Extract the (x, y) coordinate from the center of the cell holding the provided text.  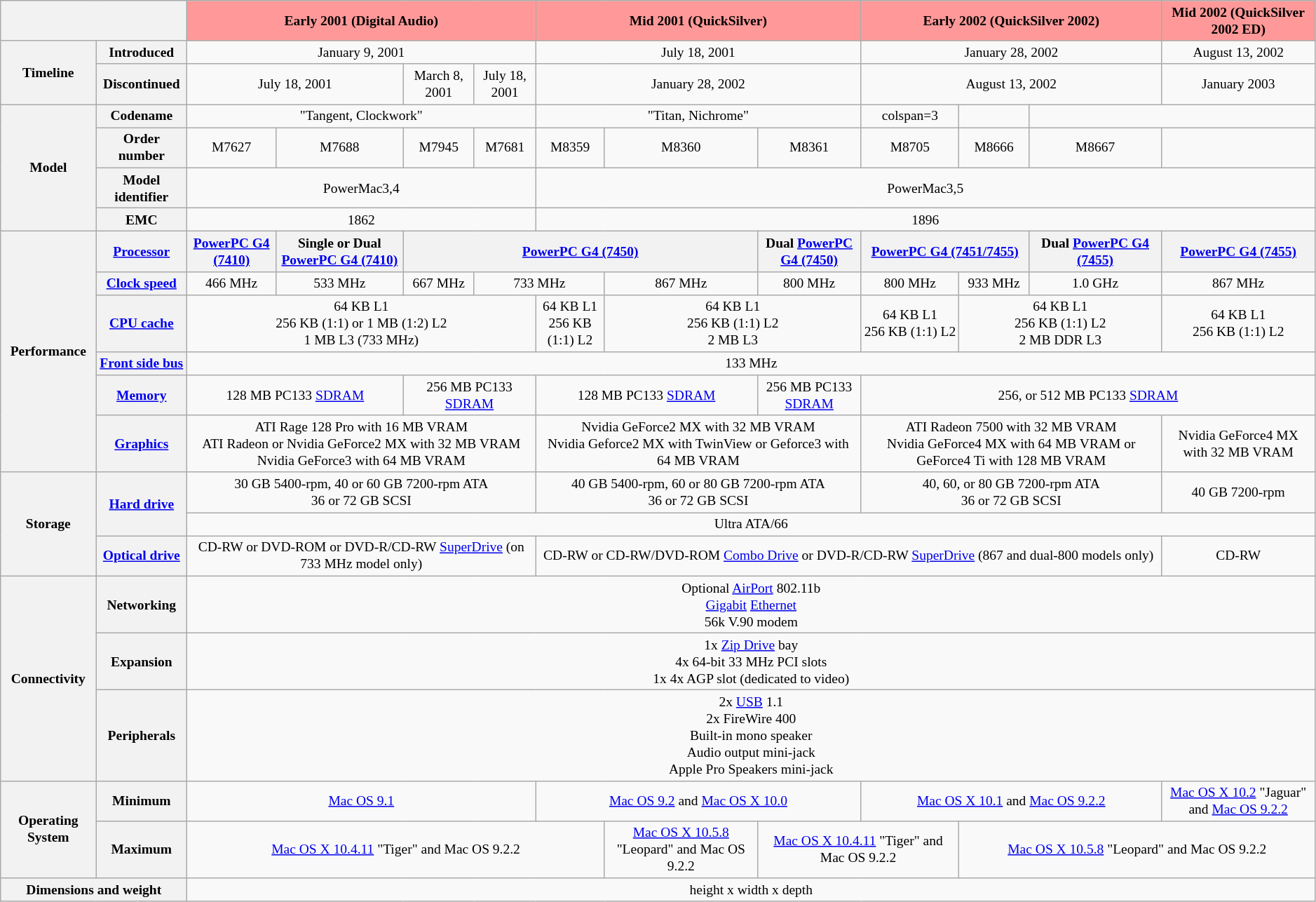
M8705 (910, 147)
Ultra ATA/66 (752, 525)
Graphics (142, 443)
Dimensions and weight (94, 889)
Mid 2002 (QuickSilver 2002 ED) (1238, 21)
PowerPC G4 (7410) (231, 251)
M8359 (571, 147)
M8666 (994, 147)
Timeline (48, 73)
Order number (142, 147)
667 MHz (439, 283)
Mac OS 9.1 (362, 801)
CD-RW or DVD-ROM or DVD-R/CD-RW SuperDrive (on 733 MHz model only) (362, 556)
64 KB L1256 KB (1:1) L22 MB L3 (733, 323)
533 MHz (340, 283)
Mac OS X 10.1 and Mac OS 9.2.2 (1011, 801)
Front side bus (142, 363)
PowerPC G4 (7451/7455) (945, 251)
40 GB 7200-rpm (1238, 492)
Storage (48, 524)
Peripherals (142, 735)
CD-RW or CD-RW/DVD-ROM Combo Drive or DVD-R/CD-RW SuperDrive (867 and dual-800 models only) (848, 556)
466 MHz (231, 283)
Codename (142, 116)
PowerPC G4 (7450) (581, 251)
Optical drive (142, 556)
933 MHz (994, 283)
Mac OS X 10.2 "Jaguar" and Mac OS 9.2.2 (1238, 801)
March 8, 2001 (439, 84)
Expansion (142, 662)
Processor (142, 251)
40, 60, or 80 GB 7200-rpm ATA36 or 72 GB SCSI (1011, 492)
Connectivity (48, 678)
Networking (142, 605)
133 MHz (752, 363)
30 GB 5400-rpm, 40 or 60 GB 7200-rpm ATA36 or 72 GB SCSI (362, 492)
Dual PowerPC G4 (7450) (809, 251)
January 2003 (1238, 84)
40 GB 5400-rpm, 60 or 80 GB 7200-rpm ATA36 or 72 GB SCSI (698, 492)
PowerPC G4 (7455) (1238, 251)
CD-RW (1238, 556)
M7945 (439, 147)
Single or Dual PowerPC G4 (7410) (340, 251)
CPU cache (142, 323)
256, or 512 MB PC133 SDRAM (1088, 396)
733 MHz (539, 283)
Minimum (142, 801)
Early 2001 (Digital Audio) (362, 21)
EMC (142, 219)
Clock speed (142, 283)
M8667 (1095, 147)
Early 2002 (QuickSilver 2002) (1011, 21)
Mid 2001 (QuickSilver) (698, 21)
Discontinued (142, 84)
Nvidia GeForce2 MX with 32 MB VRAMNvidia Geforce2 MX with TwinView or Geforce3 with 64 MB VRAM (698, 443)
M7688 (340, 147)
M8361 (809, 147)
ATI Radeon 7500 with 32 MB VRAMNvidia GeForce4 MX with 64 MB VRAM or GeForce4 Ti with 128 MB VRAM (1011, 443)
Introduced (142, 52)
height x width x depth (752, 889)
M8360 (681, 147)
1862 (362, 219)
64 KB L1256 KB (1:1) L22 MB DDR L3 (1060, 323)
Model identifier (142, 188)
64 KB L1256 KB (1:1) or 1 MB (1:2) L21 MB L3 (733 MHz) (362, 323)
Memory (142, 396)
Hard drive (142, 504)
Operating System (48, 829)
PowerMac3,4 (362, 188)
Nvidia GeForce4 MX with 32 MB VRAM (1238, 443)
M7681 (505, 147)
Maximum (142, 849)
1.0 GHz (1095, 283)
Performance (48, 352)
ATI Rage 128 Pro with 16 MB VRAMATI Radeon or Nvidia GeForce2 MX with 32 MB VRAMNvidia GeForce3 with 64 MB VRAM (362, 443)
PowerMac3,5 (925, 188)
colspan=3 (910, 116)
Mac OS 9.2 and Mac OS X 10.0 (698, 801)
"Titan, Nichrome" (698, 116)
January 9, 2001 (362, 52)
Dual PowerPC G4 (7455) (1095, 251)
1896 (925, 219)
M7627 (231, 147)
Optional AirPort 802.11bGigabit Ethernet56k V.90 modem (752, 605)
2x USB 1.12x FireWire 400Built-in mono speakerAudio output mini-jackApple Pro Speakers mini-jack (752, 735)
"Tangent, Clockwork" (362, 116)
1x Zip Drive bay 4x 64-bit 33 MHz PCI slots1x 4x AGP slot (dedicated to video) (752, 662)
Model (48, 168)
